Scan for the cell matching the given text and deliver its (X, Y) coordinate at center. 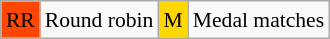
Round robin (100, 20)
RR (20, 20)
M (172, 20)
Medal matches (258, 20)
